Search for the cell housing the specified text and yield its (x, y) center coordinate. 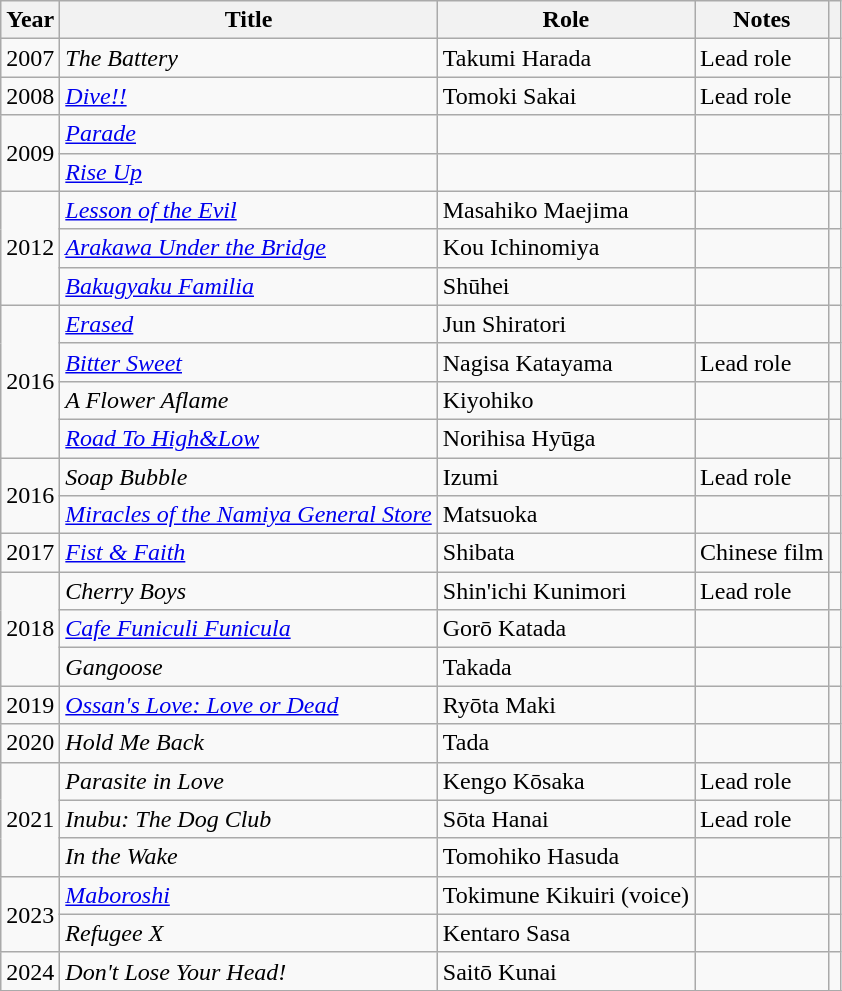
Notes (762, 20)
Gorō Katada (566, 629)
The Battery (248, 58)
2008 (30, 96)
Kentaro Sasa (566, 933)
Dive!! (248, 96)
Bakugyaku Familia (248, 286)
Ryōta Maki (566, 705)
Chinese film (762, 553)
Izumi (566, 477)
Role (566, 20)
A Flower Aflame (248, 400)
Matsuoka (566, 515)
Nagisa Katayama (566, 362)
2012 (30, 248)
Kou Ichinomiya (566, 248)
Rise Up (248, 172)
Hold Me Back (248, 743)
Shin'ichi Kunimori (566, 591)
Parade (248, 134)
Masahiko Maejima (566, 210)
Shūhei (566, 286)
Kengo Kōsaka (566, 781)
Takumi Harada (566, 58)
Lesson of the Evil (248, 210)
Refugee X (248, 933)
Bitter Sweet (248, 362)
Parasite in Love (248, 781)
Gangoose (248, 667)
2018 (30, 629)
Maboroshi (248, 895)
Inubu: The Dog Club (248, 819)
Fist & Faith (248, 553)
2020 (30, 743)
2009 (30, 153)
Saitō Kunai (566, 971)
In the Wake (248, 857)
Miracles of the Namiya General Store (248, 515)
Erased (248, 324)
Cherry Boys (248, 591)
Don't Lose Your Head! (248, 971)
2017 (30, 553)
Arakawa Under the Bridge (248, 248)
Jun Shiratori (566, 324)
Tada (566, 743)
Tomohiko Hasuda (566, 857)
Road To High&Low (248, 438)
Tokimune Kikuiri (voice) (566, 895)
Soap Bubble (248, 477)
2007 (30, 58)
Title (248, 20)
Tomoki Sakai (566, 96)
Year (30, 20)
Shibata (566, 553)
Kiyohiko (566, 400)
Ossan's Love: Love or Dead (248, 705)
2021 (30, 819)
Norihisa Hyūga (566, 438)
Takada (566, 667)
2019 (30, 705)
2024 (30, 971)
Sōta Hanai (566, 819)
2023 (30, 914)
Cafe Funiculi Funicula (248, 629)
